Extract the (X, Y) coordinate from the center of the cell holding the provided text.  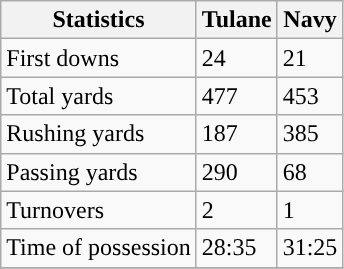
21 (310, 58)
68 (310, 172)
2 (236, 210)
28:35 (236, 248)
Total yards (99, 96)
187 (236, 134)
290 (236, 172)
Turnovers (99, 210)
477 (236, 96)
Tulane (236, 20)
Rushing yards (99, 134)
1 (310, 210)
Navy (310, 20)
Time of possession (99, 248)
385 (310, 134)
First downs (99, 58)
24 (236, 58)
Passing yards (99, 172)
Statistics (99, 20)
453 (310, 96)
31:25 (310, 248)
